Output the (X, Y) coordinate of the center of the cell containing the given text.  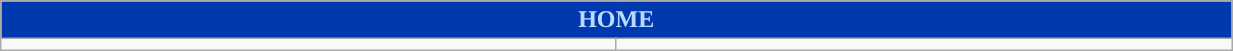
HOME (616, 20)
